Detect which cell encompasses the target text, then output its (x, y) center coordinate. 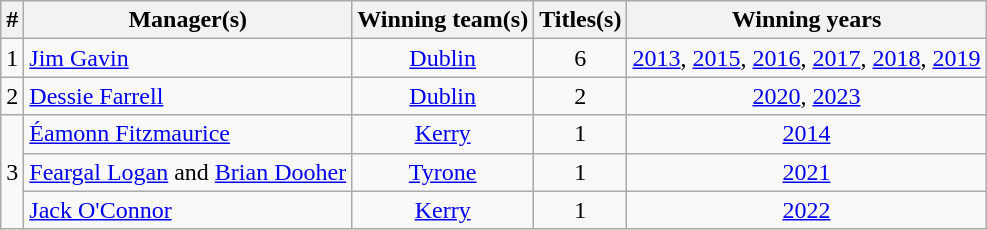
2014 (806, 134)
Jim Gavin (188, 58)
2020, 2023 (806, 96)
Winning team(s) (443, 20)
3 (12, 172)
2021 (806, 172)
Feargal Logan and Brian Dooher (188, 172)
Winning years (806, 20)
Éamonn Fitzmaurice (188, 134)
Tyrone (443, 172)
6 (580, 58)
Dessie Farrell (188, 96)
Manager(s) (188, 20)
2022 (806, 210)
Titles(s) (580, 20)
# (12, 20)
2013, 2015, 2016, 2017, 2018, 2019 (806, 58)
Jack O'Connor (188, 210)
